From the cell containing the given text, extract its center point as [x, y] coordinate. 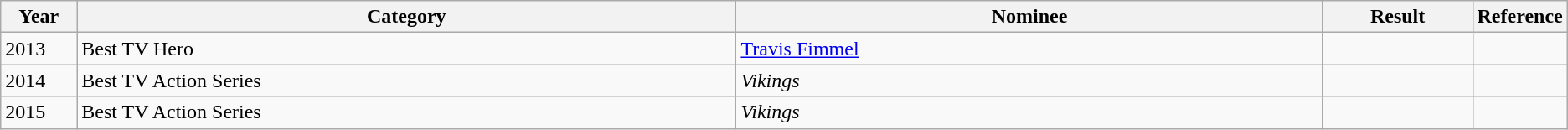
Best TV Hero [407, 49]
Nominee [1029, 17]
Result [1397, 17]
2013 [39, 49]
Category [407, 17]
Travis Fimmel [1029, 49]
2014 [39, 81]
2015 [39, 112]
Year [39, 17]
Reference [1519, 17]
